Scan for the cell matching the given text and deliver its [X, Y] coordinate at center. 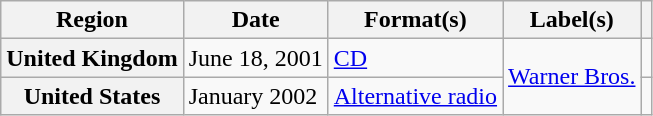
Warner Bros. [572, 77]
CD [415, 58]
Region [92, 20]
Date [256, 20]
United Kingdom [92, 58]
January 2002 [256, 96]
United States [92, 96]
Alternative radio [415, 96]
Format(s) [415, 20]
June 18, 2001 [256, 58]
Label(s) [572, 20]
